Return [x, y] of the center of cell containing provided text 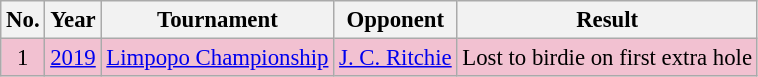
Tournament [218, 20]
Year [73, 20]
1 [23, 58]
No. [23, 20]
Limpopo Championship [218, 58]
Opponent [396, 20]
Result [607, 20]
2019 [73, 58]
J. C. Ritchie [396, 58]
Lost to birdie on first extra hole [607, 58]
